Search for the cell housing the specified text and yield its (X, Y) center coordinate. 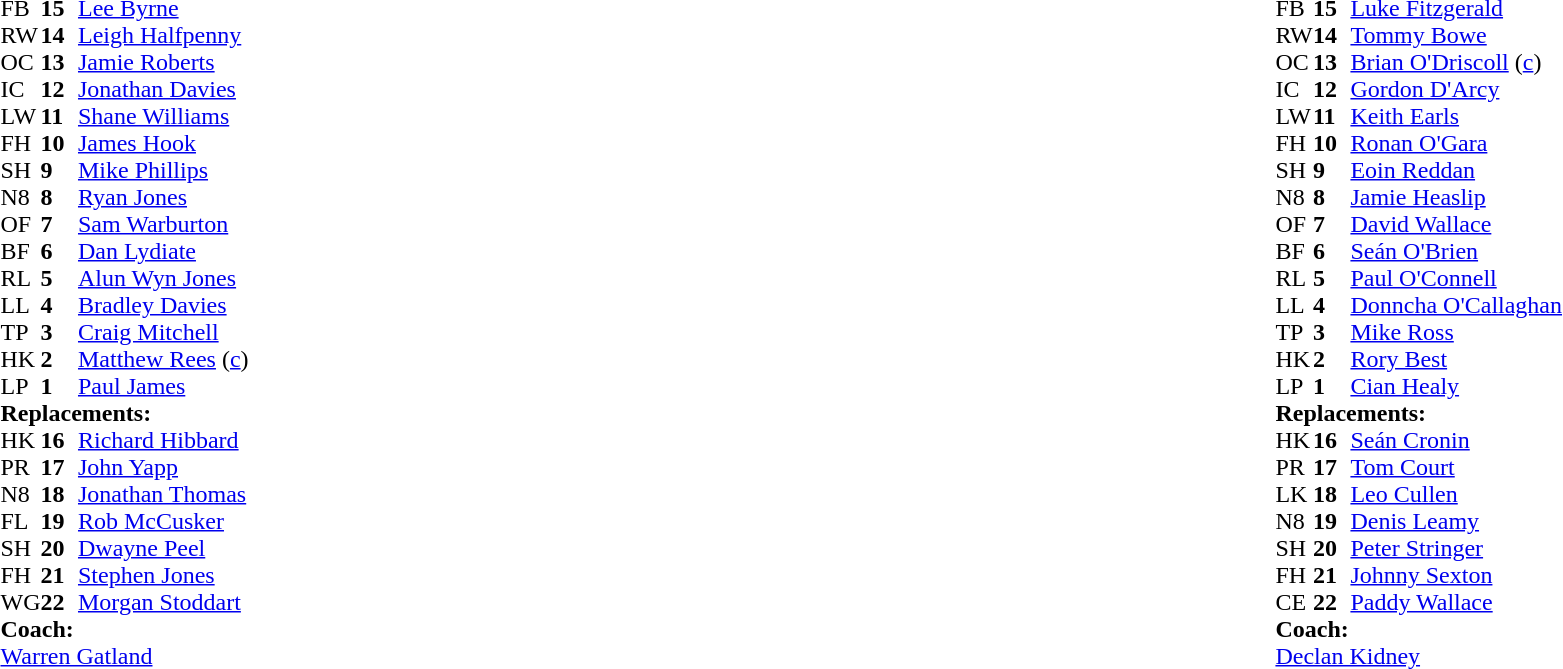
Paddy Wallace (1456, 602)
WG (20, 602)
Jonathan Thomas (164, 494)
Morgan Stoddart (164, 602)
Jamie Heaslip (1456, 198)
Leo Cullen (1456, 494)
Matthew Rees (c) (164, 360)
Leigh Halfpenny (164, 36)
Sam Warburton (164, 224)
Eoin Reddan (1456, 170)
Donncha O'Callaghan (1456, 306)
Denis Leamy (1456, 522)
Shane Williams (164, 116)
Paul O'Connell (1456, 278)
Keith Earls (1456, 116)
Tom Court (1456, 468)
LK (1294, 494)
Mike Phillips (164, 170)
James Hook (164, 144)
Seán Cronin (1456, 440)
Rob McCusker (164, 522)
Ryan Jones (164, 198)
David Wallace (1456, 224)
Mike Ross (1456, 332)
FL (20, 522)
Rory Best (1456, 360)
Seán O'Brien (1456, 252)
Richard Hibbard (164, 440)
Craig Mitchell (164, 332)
Peter Stringer (1456, 548)
CE (1294, 602)
Alun Wyn Jones (164, 278)
Cian Healy (1456, 386)
Tommy Bowe (1456, 36)
Stephen Jones (164, 576)
Dan Lydiate (164, 252)
Brian O'Driscoll (c) (1456, 62)
Johnny Sexton (1456, 576)
Gordon D'Arcy (1456, 90)
Declan Kidney (1418, 656)
Ronan O'Gara (1456, 144)
Warren Gatland (124, 656)
Dwayne Peel (164, 548)
Paul James (164, 386)
Bradley Davies (164, 306)
John Yapp (164, 468)
Jonathan Davies (164, 90)
Jamie Roberts (164, 62)
